For the text-containing cell, return its midpoint in (x, y) coordinate format. 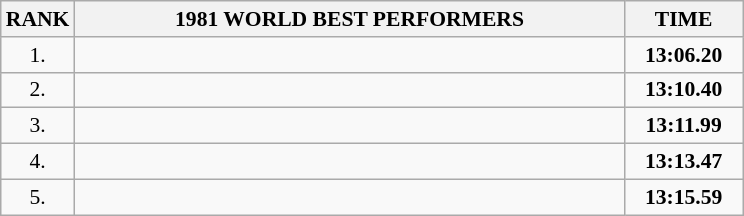
1981 WORLD BEST PERFORMERS (349, 19)
1. (38, 55)
RANK (38, 19)
13:13.47 (684, 162)
4. (38, 162)
3. (38, 126)
13:11.99 (684, 126)
13:15.59 (684, 197)
5. (38, 197)
2. (38, 90)
TIME (684, 19)
13:10.40 (684, 90)
13:06.20 (684, 55)
